Detect which cell encompasses the target text, then output its [X, Y] center coordinate. 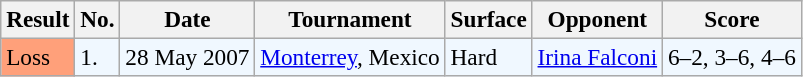
Monterrey, Mexico [350, 57]
No. [98, 19]
28 May 2007 [188, 57]
6–2, 3–6, 4–6 [732, 57]
Tournament [350, 19]
Opponent [597, 19]
Loss [38, 57]
Result [38, 19]
Irina Falconi [597, 57]
1. [98, 57]
Date [188, 19]
Hard [488, 57]
Surface [488, 19]
Score [732, 19]
